Determine the [x, y] coordinate at the center of the cell enclosing the given text.  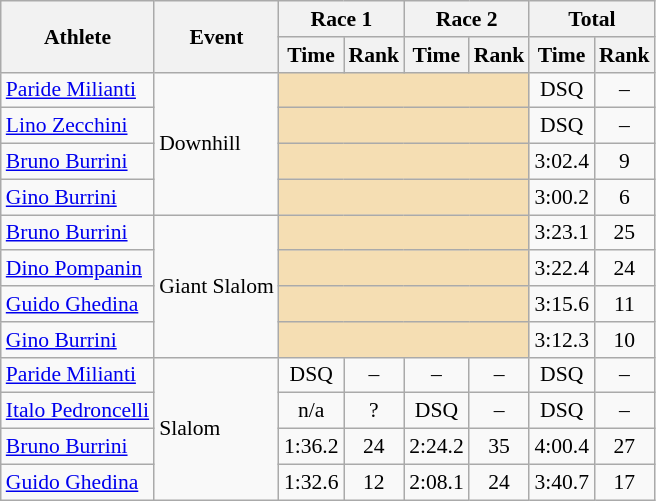
Race 2 [466, 19]
12 [374, 482]
Slalom [216, 428]
2:24.2 [436, 447]
11 [624, 304]
? [374, 411]
Event [216, 36]
9 [624, 162]
Athlete [78, 36]
Italo Pedroncelli [78, 411]
35 [500, 447]
17 [624, 482]
Total [592, 19]
3:40.7 [562, 482]
Downhill [216, 143]
2:08.1 [436, 482]
25 [624, 233]
1:32.6 [312, 482]
3:22.4 [562, 269]
4:00.4 [562, 447]
27 [624, 447]
Lino Zecchini [78, 126]
n/a [312, 411]
3:15.6 [562, 304]
3:12.3 [562, 340]
Giant Slalom [216, 286]
10 [624, 340]
6 [624, 197]
Dino Pompanin [78, 269]
3:23.1 [562, 233]
3:02.4 [562, 162]
1:36.2 [312, 447]
3:00.2 [562, 197]
Race 1 [342, 19]
